Search for the cell housing the specified text and yield its [x, y] center coordinate. 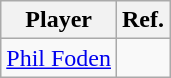
Player [59, 20]
Phil Foden [59, 58]
Ref. [144, 20]
